Extract the [x, y] coordinate from the center of the cell holding the provided text.  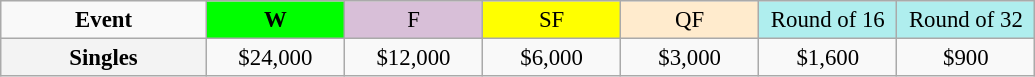
$12,000 [413, 58]
F [413, 20]
Event [104, 20]
$1,600 [828, 58]
W [275, 20]
Singles [104, 58]
$900 [966, 58]
$3,000 [690, 58]
$24,000 [275, 58]
Round of 16 [828, 20]
SF [552, 20]
Round of 32 [966, 20]
$6,000 [552, 58]
QF [690, 20]
